Find where the given text appears and provide that cell's center as (X, Y) coordinate. 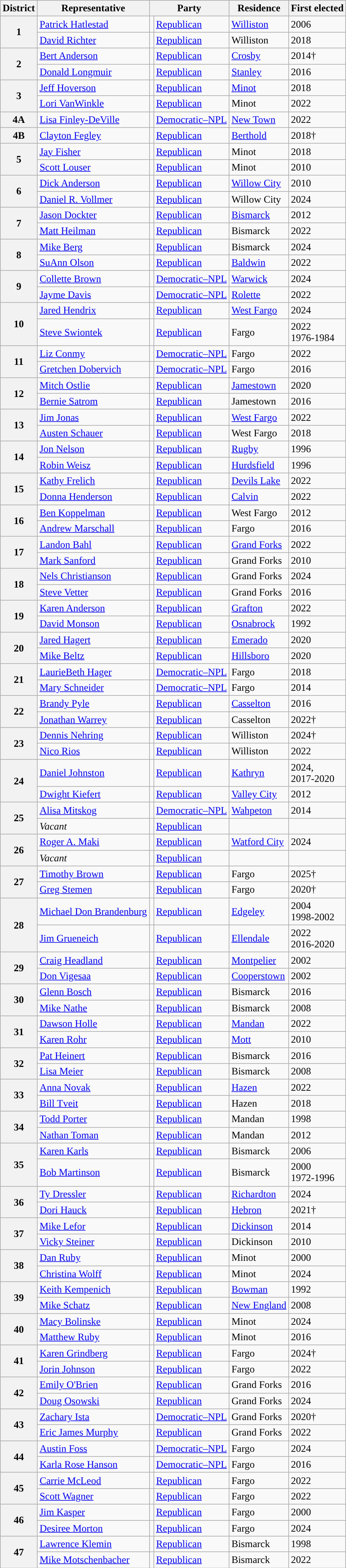
Macy Bolinske (93, 1321)
Mary Schneider (93, 687)
Wahpeton (259, 810)
David Richter (93, 40)
Nels Christianson (93, 576)
Collette Brown (93, 279)
Michael Don Brandenburg (93, 911)
33 (19, 1095)
Ben Koppelman (93, 513)
Jayme Davis (93, 295)
Party (189, 8)
Clayton Fegley (93, 135)
LaurieBeth Hager (93, 672)
Bob Martinson (93, 1173)
Andrew Marschall (93, 529)
Cooperstown (259, 976)
Mark Sanford (93, 560)
3 (19, 96)
Zachary Ista (93, 1417)
Warwick (259, 279)
Mott (259, 1040)
Montpelier (259, 960)
Jorin Johnson (93, 1369)
Osnabrock (259, 624)
2022† (318, 719)
Karen Karls (93, 1151)
8 (19, 255)
36 (19, 1202)
17 (19, 552)
Berthold (259, 135)
20 (19, 648)
Dan Ruby (93, 1257)
Glenn Bosch (93, 992)
Christina Wolff (93, 1273)
Anna Novak (93, 1087)
SuAnn Olson (93, 263)
10 (19, 324)
39 (19, 1298)
Steve Vetter (93, 592)
28 (19, 925)
2014† (318, 56)
Nathan Toman (93, 1135)
Representative (93, 8)
Valley City (259, 794)
Doug Osowski (93, 1401)
Residence (259, 8)
46 (19, 1520)
Mike Nathe (93, 1008)
Robin Weisz (93, 465)
Roger A. Maki (93, 842)
37 (19, 1234)
Daniel Johnston (93, 773)
Bernie Satrom (93, 401)
Lori VanWinkle (93, 104)
First elected (318, 8)
Timothy Brown (93, 874)
Karen Rohr (93, 1040)
Mike Lefor (93, 1226)
Steve Swiontek (93, 332)
29 (19, 968)
2 (19, 64)
9 (19, 287)
Austin Foss (93, 1448)
Jay Fisher (93, 151)
4A (19, 120)
Hillsboro (259, 656)
Matt Heilman (93, 231)
Watford City (259, 842)
19 (19, 616)
5 (19, 159)
Gretchen Dobervich (93, 369)
20001972-1996 (318, 1173)
Scott Wagner (93, 1496)
Calvin (259, 497)
Karen Grindberg (93, 1353)
7 (19, 223)
12 (19, 393)
Grafton (259, 608)
21 (19, 680)
Kathy Frelich (93, 481)
Richardton (259, 1194)
Crosby (259, 56)
Don Vigesaa (93, 976)
Keith Kempenich (93, 1290)
Mike Schatz (93, 1306)
41 (19, 1361)
1 (19, 32)
Jared Hagert (93, 640)
Scott Louser (93, 167)
Emily O'Brien (93, 1385)
Bert Anderson (93, 56)
Bill Tveit (93, 1103)
Emerado (259, 640)
18 (19, 584)
Jonathan Warrey (93, 719)
Rolette (259, 295)
Rugby (259, 449)
42 (19, 1393)
23 (19, 743)
2024,2017-2020 (318, 773)
Brandy Pyle (93, 703)
Patrick Hatlestad (93, 24)
Lisa Meier (93, 1072)
Dwight Kiefert (93, 794)
Lawrence Klemin (93, 1544)
Mike Berg (93, 247)
Jared Hendrix (93, 311)
Eric James Murphy (93, 1433)
16 (19, 521)
2018† (318, 135)
Jim Jonas (93, 417)
Mike Beltz (93, 656)
Bowman (259, 1290)
45 (19, 1488)
Austen Schauer (93, 433)
Dawson Holle (93, 1024)
Karen Anderson (93, 608)
Dori Hauck (93, 1210)
Mike Motschenbacher (93, 1560)
35 (19, 1164)
Greg Stemen (93, 890)
Desiree Morton (93, 1528)
34 (19, 1127)
31 (19, 1032)
2025† (318, 874)
Dick Anderson (93, 183)
Jim Kasper (93, 1512)
Kathryn (259, 773)
Landon Bahl (93, 545)
Matthew Ruby (93, 1337)
2021† (318, 1210)
47 (19, 1552)
44 (19, 1456)
32 (19, 1064)
Devils Lake (259, 481)
11 (19, 361)
Ty Dressler (93, 1194)
Nico Rios (93, 751)
20041998-2002 (318, 911)
Hebron (259, 1210)
43 (19, 1425)
New Town (259, 120)
Pat Heinert (93, 1056)
Daniel R. Vollmer (93, 199)
40 (19, 1329)
Craig Headland (93, 960)
13 (19, 425)
Mitch Ostlie (93, 385)
20222016-2020 (318, 939)
Edgeley (259, 911)
6 (19, 191)
David Monson (93, 624)
Jim Grueneich (93, 939)
Jeff Hoverson (93, 88)
Donald Longmuir (93, 72)
New England (259, 1306)
38 (19, 1265)
Lisa Finley-DeVille (93, 120)
Vicky Steiner (93, 1242)
25 (19, 818)
Alisa Mitskog (93, 810)
4B (19, 135)
Baldwin (259, 263)
14 (19, 457)
District (19, 8)
Jon Nelson (93, 449)
22 (19, 711)
24 (19, 781)
Liz Conmy (93, 354)
15 (19, 489)
Carrie McLeod (93, 1480)
Karla Rose Hanson (93, 1464)
Donna Henderson (93, 497)
20221976-1984 (318, 332)
Jason Dockter (93, 215)
Hurdsfield (259, 465)
27 (19, 882)
Stanley (259, 72)
Ellendale (259, 939)
30 (19, 1000)
Dennis Nehring (93, 736)
26 (19, 850)
Todd Porter (93, 1119)
